Locate the cell with the specified text and output its (x, y) center coordinate. 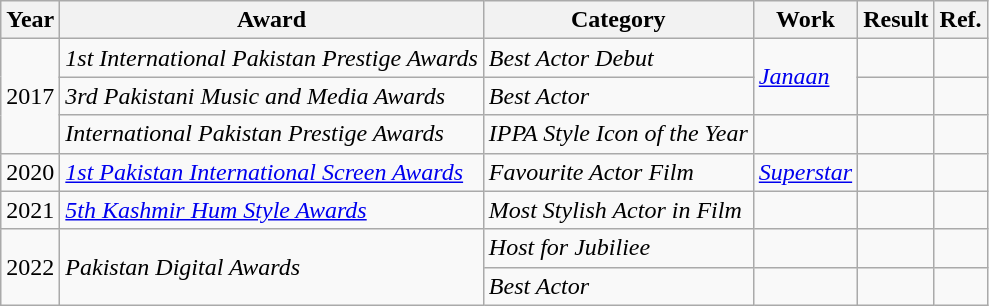
Award (272, 20)
1st International Pakistan Prestige Awards (272, 58)
Ref. (960, 20)
3rd Pakistani Music and Media Awards (272, 96)
International Pakistan Prestige Awards (272, 134)
Year (30, 20)
Janaan (805, 77)
2022 (30, 267)
Category (618, 20)
5th Kashmir Hum Style Awards (272, 210)
Best Actor Debut (618, 58)
Pakistan Digital Awards (272, 267)
2021 (30, 210)
Most Stylish Actor in Film (618, 210)
IPPA Style Icon of the Year (618, 134)
Favourite Actor Film (618, 172)
Host for Jubiliee (618, 248)
2017 (30, 96)
Superstar (805, 172)
Work (805, 20)
Result (896, 20)
2020 (30, 172)
1st Pakistan International Screen Awards (272, 172)
